Identify which cell holds the provided text, then report its (X, Y) central coordinate. 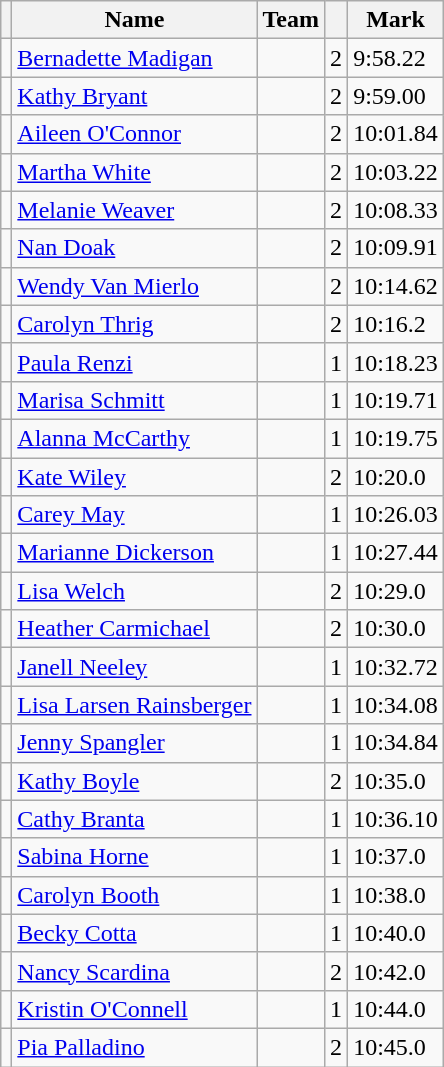
Kathy Boyle (134, 781)
10:19.75 (396, 438)
10:01.84 (396, 134)
Carey May (134, 515)
Cathy Branta (134, 819)
Wendy Van Mierlo (134, 286)
10:20.0 (396, 477)
10:45.0 (396, 1047)
10:36.10 (396, 819)
Sabina Horne (134, 857)
Kathy Bryant (134, 96)
10:42.0 (396, 971)
Kristin O'Connell (134, 1009)
Name (134, 20)
Melanie Weaver (134, 210)
10:44.0 (396, 1009)
10:18.23 (396, 362)
Aileen O'Connor (134, 134)
10:26.03 (396, 515)
10:30.0 (396, 629)
10:03.22 (396, 172)
Lisa Larsen Rainsberger (134, 705)
10:09.91 (396, 248)
9:58.22 (396, 58)
10:40.0 (396, 933)
10:14.62 (396, 286)
10:37.0 (396, 857)
10:29.0 (396, 591)
Bernadette Madigan (134, 58)
Alanna McCarthy (134, 438)
10:34.08 (396, 705)
10:16.2 (396, 324)
10:19.71 (396, 400)
Team (291, 20)
Paula Renzi (134, 362)
10:08.33 (396, 210)
10:38.0 (396, 895)
Carolyn Booth (134, 895)
Mark (396, 20)
10:32.72 (396, 667)
Becky Cotta (134, 933)
Kate Wiley (134, 477)
Lisa Welch (134, 591)
Pia Palladino (134, 1047)
10:27.44 (396, 553)
Heather Carmichael (134, 629)
10:35.0 (396, 781)
Marianne Dickerson (134, 553)
Nancy Scardina (134, 971)
Jenny Spangler (134, 743)
9:59.00 (396, 96)
Janell Neeley (134, 667)
Marisa Schmitt (134, 400)
Carolyn Thrig (134, 324)
Martha White (134, 172)
10:34.84 (396, 743)
Nan Doak (134, 248)
